Detect which cell encompasses the target text, then output its (X, Y) center coordinate. 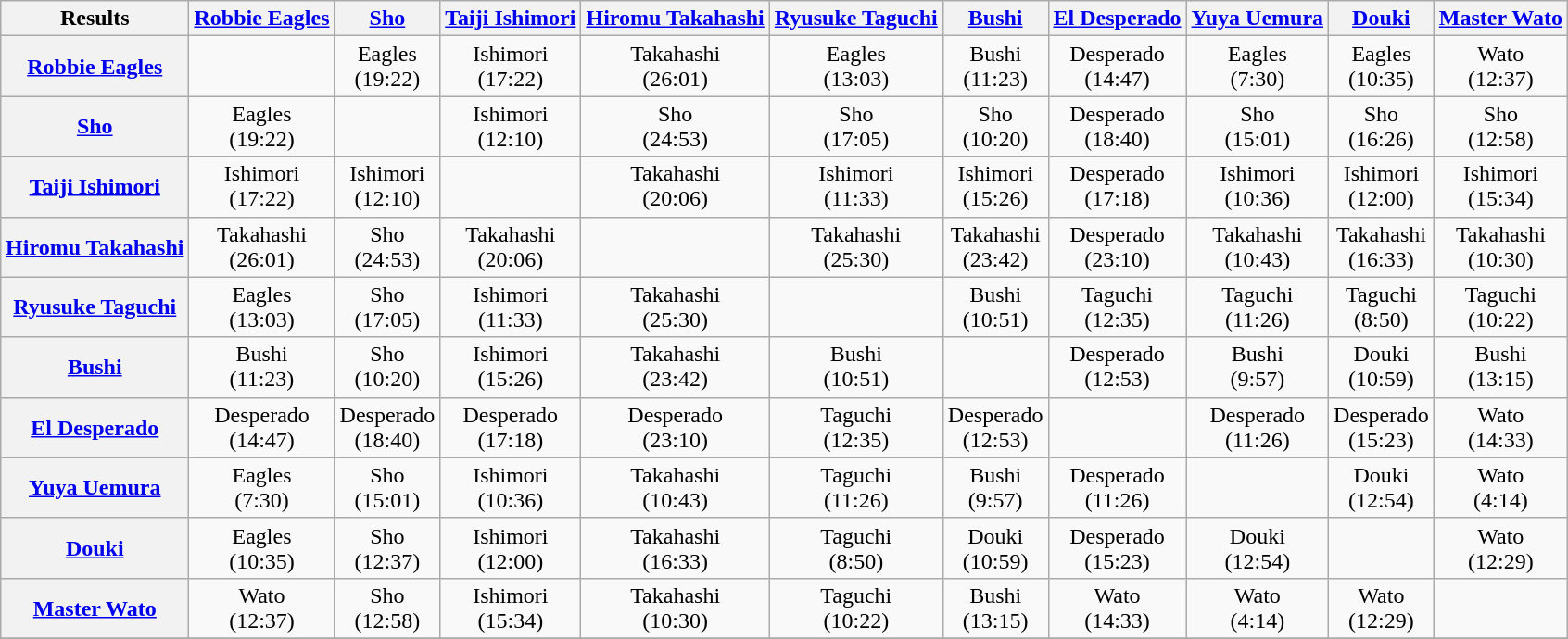
Sho(12:37) (387, 548)
Results (95, 19)
Sho(16:26) (1382, 126)
